Return the [X, Y] coordinate for the center point of the cell that contains the specified text.  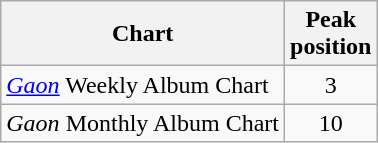
Gaon Weekly Album Chart [143, 85]
Gaon Monthly Album Chart [143, 123]
Chart [143, 34]
3 [331, 85]
Peakposition [331, 34]
10 [331, 123]
